Scan for the cell matching the given text and deliver its [x, y] coordinate at center. 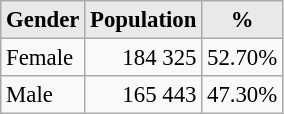
Gender [43, 20]
Population [144, 20]
165 443 [144, 95]
184 325 [144, 58]
47.30% [242, 95]
Male [43, 95]
% [242, 20]
52.70% [242, 58]
Female [43, 58]
